From the cell containing the given text, extract its center point as [x, y] coordinate. 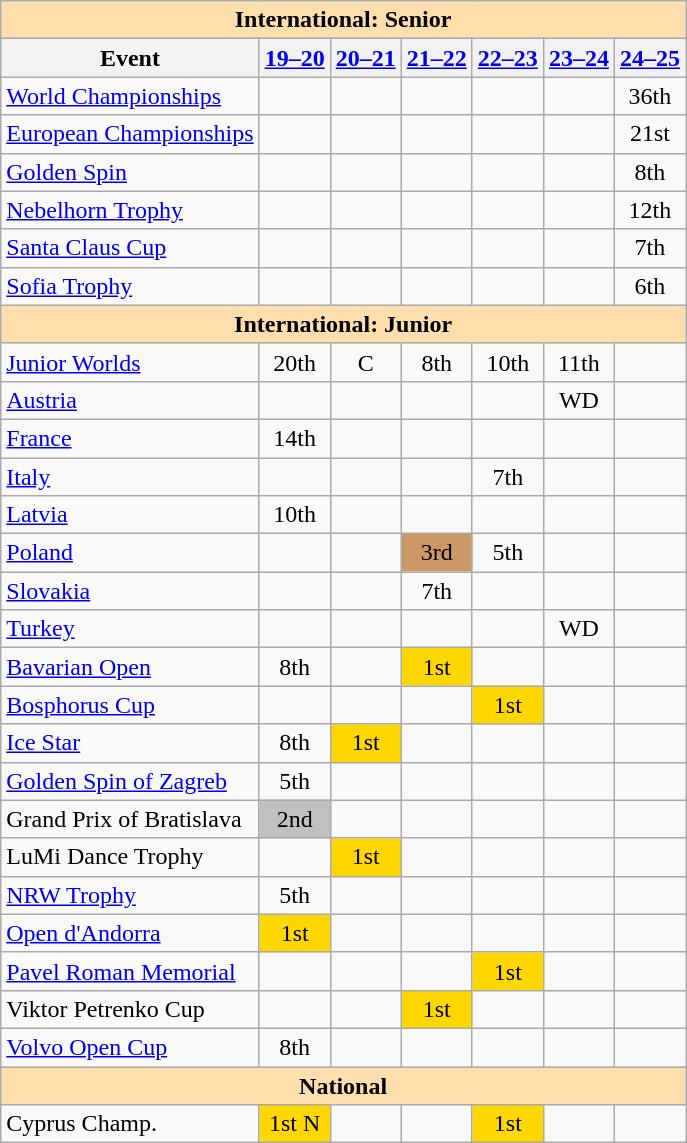
National [344, 1085]
LuMi Dance Trophy [130, 857]
Volvo Open Cup [130, 1047]
Bavarian Open [130, 667]
Turkey [130, 629]
12th [650, 210]
Golden Spin of Zagreb [130, 781]
6th [650, 286]
21–22 [436, 58]
Austria [130, 400]
Ice Star [130, 743]
23–24 [578, 58]
European Championships [130, 134]
1st N [294, 1124]
Santa Claus Cup [130, 248]
Open d'Andorra [130, 933]
Latvia [130, 515]
2nd [294, 819]
22–23 [508, 58]
20th [294, 362]
3rd [436, 553]
Poland [130, 553]
24–25 [650, 58]
Nebelhorn Trophy [130, 210]
Sofia Trophy [130, 286]
Cyprus Champ. [130, 1124]
14th [294, 438]
France [130, 438]
36th [650, 96]
21st [650, 134]
Bosphorus Cup [130, 705]
Pavel Roman Memorial [130, 971]
International: Junior [344, 324]
NRW Trophy [130, 895]
11th [578, 362]
Italy [130, 477]
World Championships [130, 96]
Slovakia [130, 591]
International: Senior [344, 20]
Junior Worlds [130, 362]
20–21 [366, 58]
Golden Spin [130, 172]
Event [130, 58]
Grand Prix of Bratislava [130, 819]
Viktor Petrenko Cup [130, 1009]
19–20 [294, 58]
C [366, 362]
